Provide the (x, y) coordinate of the cell's center where the given text is located.  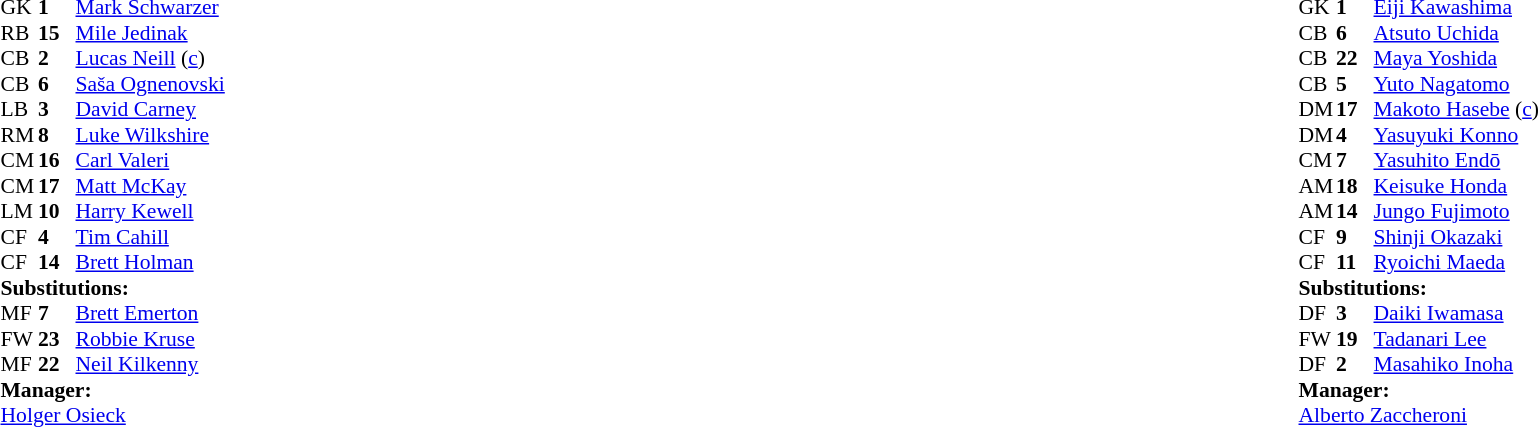
16 (57, 161)
LB (19, 109)
Manager: (112, 390)
Substitutions: (112, 288)
Lucas Neill (c) (150, 59)
Carl Valeri (150, 161)
Neil Kilkenny (150, 365)
Brett Holman (150, 263)
RM (19, 135)
8 (57, 135)
10 (57, 211)
19 (1355, 339)
Matt McKay (150, 186)
5 (1355, 84)
Mile Jedinak (150, 33)
David Carney (150, 109)
11 (1355, 263)
23 (57, 339)
Saša Ognenovski (150, 84)
RB (19, 33)
LM (19, 211)
Robbie Kruse (150, 339)
9 (1355, 237)
Brett Emerton (150, 313)
18 (1355, 186)
Harry Kewell (150, 211)
15 (57, 33)
Luke Wilkshire (150, 135)
Tim Cahill (150, 237)
